Identify which cell holds the provided text, then report its (X, Y) central coordinate. 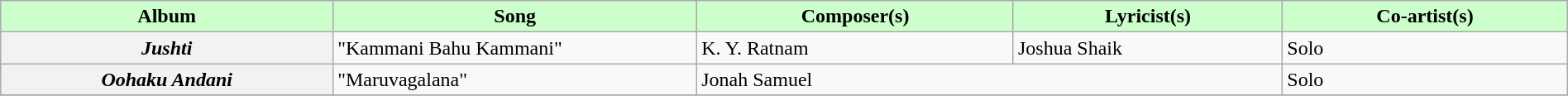
Composer(s) (855, 17)
K. Y. Ratnam (855, 48)
Album (167, 17)
Joshua Shaik (1148, 48)
Jushti (167, 48)
Co-artist(s) (1425, 17)
"Maruvagalana" (515, 79)
Oohaku Andani (167, 79)
Song (515, 17)
Jonah Samuel (990, 79)
Lyricist(s) (1148, 17)
"Kammani Bahu Kammani" (515, 48)
